Determine the (X, Y) coordinate at the center of the cell enclosing the given text.  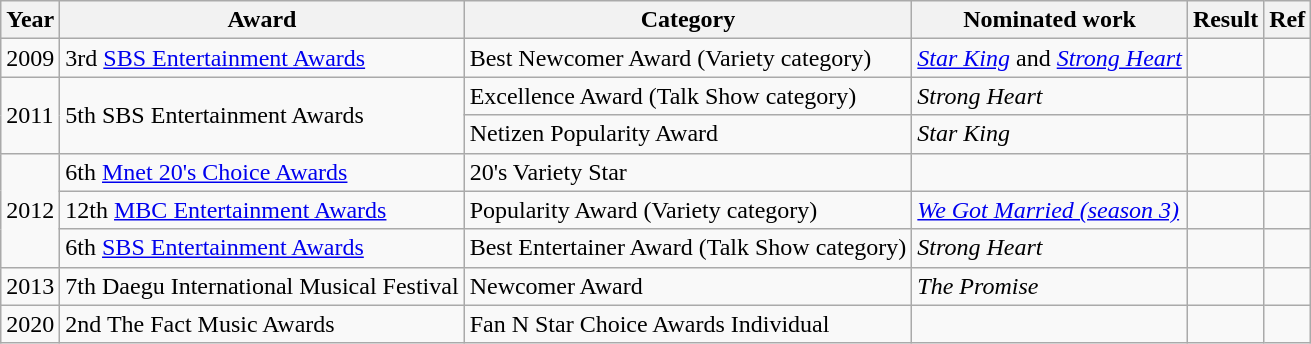
Category (688, 20)
6th SBS Entertainment Awards (262, 248)
2020 (30, 324)
Star King and Strong Heart (1050, 58)
Newcomer Award (688, 286)
2013 (30, 286)
Year (30, 20)
12th MBC Entertainment Awards (262, 210)
Ref (1288, 20)
2012 (30, 210)
Popularity Award (Variety category) (688, 210)
3rd SBS Entertainment Awards (262, 58)
Best Newcomer Award (Variety category) (688, 58)
7th Daegu International Musical Festival (262, 286)
Nominated work (1050, 20)
Fan N Star Choice Awards Individual (688, 324)
Star King (1050, 134)
We Got Married (season 3) (1050, 210)
Result (1225, 20)
2011 (30, 115)
Excellence Award (Talk Show category) (688, 96)
Award (262, 20)
20's Variety Star (688, 172)
6th Mnet 20's Choice Awards (262, 172)
2nd The Fact Music Awards (262, 324)
Best Entertainer Award (Talk Show category) (688, 248)
2009 (30, 58)
5th SBS Entertainment Awards (262, 115)
The Promise (1050, 286)
Netizen Popularity Award (688, 134)
